For the text-containing cell, return its midpoint in [x, y] coordinate format. 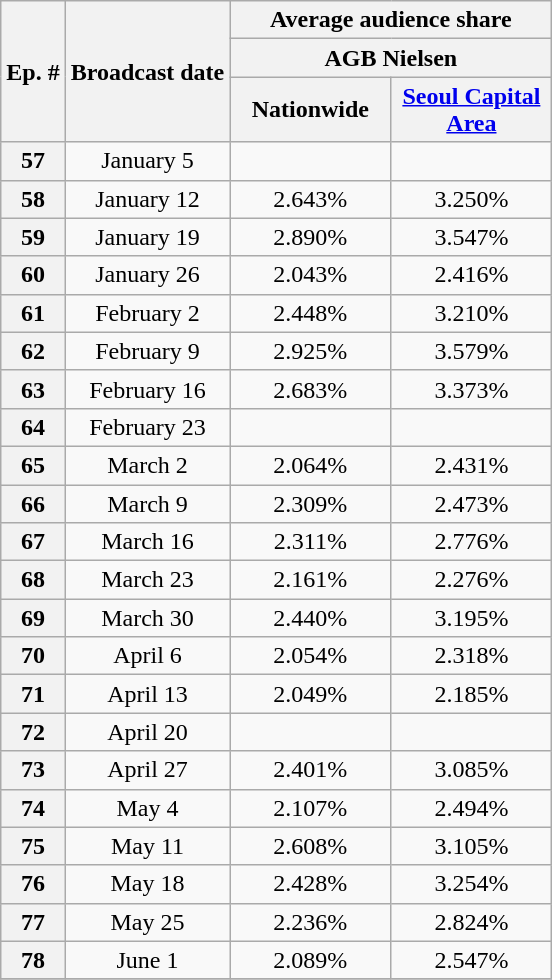
57 [33, 161]
2.890% [310, 237]
2.431% [472, 465]
March 30 [148, 618]
January 19 [148, 237]
March 16 [148, 542]
78 [33, 960]
2.311% [310, 542]
Nationwide [310, 110]
Broadcast date [148, 72]
76 [33, 884]
May 11 [148, 846]
3.547% [472, 237]
2.448% [310, 313]
2.440% [310, 618]
3.195% [472, 618]
Seoul Capital Area [472, 110]
74 [33, 808]
2.043% [310, 275]
2.473% [472, 503]
April 13 [148, 694]
62 [33, 351]
2.049% [310, 694]
April 6 [148, 656]
January 12 [148, 199]
3.210% [472, 313]
2.428% [310, 884]
May 25 [148, 922]
2.236% [310, 922]
70 [33, 656]
2.054% [310, 656]
March 23 [148, 580]
61 [33, 313]
February 23 [148, 427]
73 [33, 770]
May 18 [148, 884]
2.276% [472, 580]
2.683% [310, 389]
71 [33, 694]
2.643% [310, 199]
63 [33, 389]
February 9 [148, 351]
2.776% [472, 542]
66 [33, 503]
67 [33, 542]
65 [33, 465]
June 1 [148, 960]
AGB Nielsen [391, 58]
3.105% [472, 846]
2.185% [472, 694]
February 2 [148, 313]
72 [33, 732]
2.608% [310, 846]
May 4 [148, 808]
2.925% [310, 351]
68 [33, 580]
March 9 [148, 503]
April 20 [148, 732]
59 [33, 237]
April 27 [148, 770]
3.085% [472, 770]
2.494% [472, 808]
2.161% [310, 580]
January 26 [148, 275]
March 2 [148, 465]
2.309% [310, 503]
2.416% [472, 275]
2.064% [310, 465]
64 [33, 427]
3.579% [472, 351]
January 5 [148, 161]
2.107% [310, 808]
3.254% [472, 884]
77 [33, 922]
2.401% [310, 770]
Ep. # [33, 72]
75 [33, 846]
February 16 [148, 389]
Average audience share [391, 20]
3.250% [472, 199]
69 [33, 618]
2.824% [472, 922]
2.089% [310, 960]
60 [33, 275]
2.547% [472, 960]
3.373% [472, 389]
2.318% [472, 656]
58 [33, 199]
